Locate the cell with the specified text and output its [x, y] center coordinate. 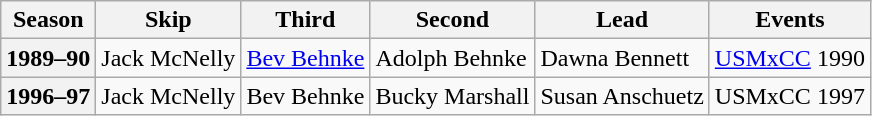
USMxCC 1990 [790, 58]
Season [48, 20]
Adolph Behnke [452, 58]
1989–90 [48, 58]
Susan Anschuetz [622, 96]
Third [306, 20]
Bucky Marshall [452, 96]
Dawna Bennett [622, 58]
1996–97 [48, 96]
Second [452, 20]
Lead [622, 20]
Events [790, 20]
USMxCC 1997 [790, 96]
Skip [168, 20]
